Search for the cell housing the specified text and yield its (x, y) center coordinate. 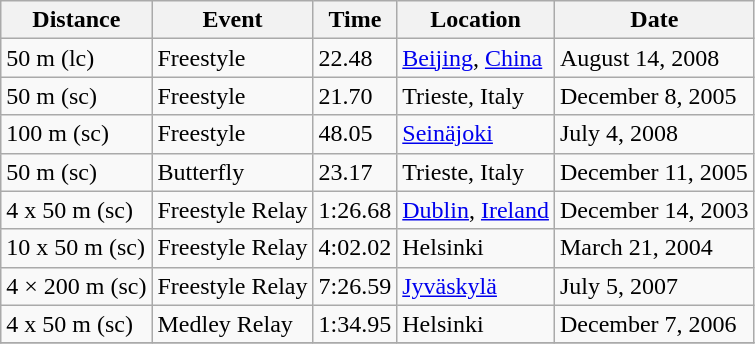
100 m (sc) (76, 134)
March 21, 2004 (654, 248)
7:26.59 (355, 286)
Medley Relay (232, 324)
December 11, 2005 (654, 172)
July 4, 2008 (654, 134)
Time (355, 20)
Beijing, China (476, 58)
50 m (lc) (76, 58)
December 7, 2006 (654, 324)
Distance (76, 20)
December 8, 2005 (654, 96)
Location (476, 20)
23.17 (355, 172)
August 14, 2008 (654, 58)
4 × 200 m (sc) (76, 286)
Jyväskylä (476, 286)
July 5, 2007 (654, 286)
1:34.95 (355, 324)
48.05 (355, 134)
Date (654, 20)
Dublin, Ireland (476, 210)
Seinäjoki (476, 134)
1:26.68 (355, 210)
21.70 (355, 96)
10 x 50 m (sc) (76, 248)
Butterfly (232, 172)
4:02.02 (355, 248)
December 14, 2003 (654, 210)
22.48 (355, 58)
Event (232, 20)
